Output the (x, y) coordinate of the center of the cell containing the given text.  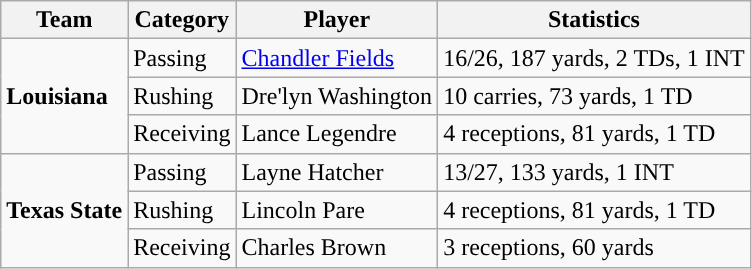
Team (64, 20)
Player (337, 20)
13/27, 133 yards, 1 INT (594, 172)
Louisiana (64, 96)
10 carries, 73 yards, 1 TD (594, 96)
Dre'lyn Washington (337, 96)
Statistics (594, 20)
Texas State (64, 210)
Charles Brown (337, 248)
Lance Legendre (337, 134)
Layne Hatcher (337, 172)
3 receptions, 60 yards (594, 248)
Category (182, 20)
Chandler Fields (337, 58)
16/26, 187 yards, 2 TDs, 1 INT (594, 58)
Lincoln Pare (337, 210)
